Search for the cell housing the specified text and yield its [X, Y] center coordinate. 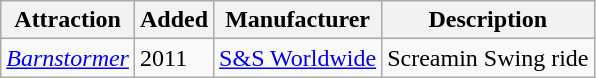
Screamin Swing ride [488, 58]
2011 [174, 58]
Barnstormer [68, 58]
Attraction [68, 20]
S&S Worldwide [298, 58]
Manufacturer [298, 20]
Added [174, 20]
Description [488, 20]
